Extract the (x, y) coordinate from the center of the cell holding the provided text.  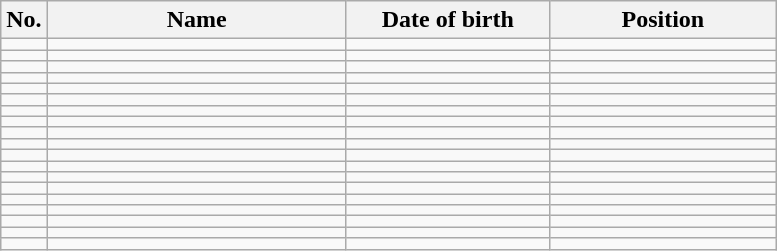
Position (662, 20)
Date of birth (448, 20)
Name (196, 20)
No. (24, 20)
